Detect which cell encompasses the target text, then output its (x, y) center coordinate. 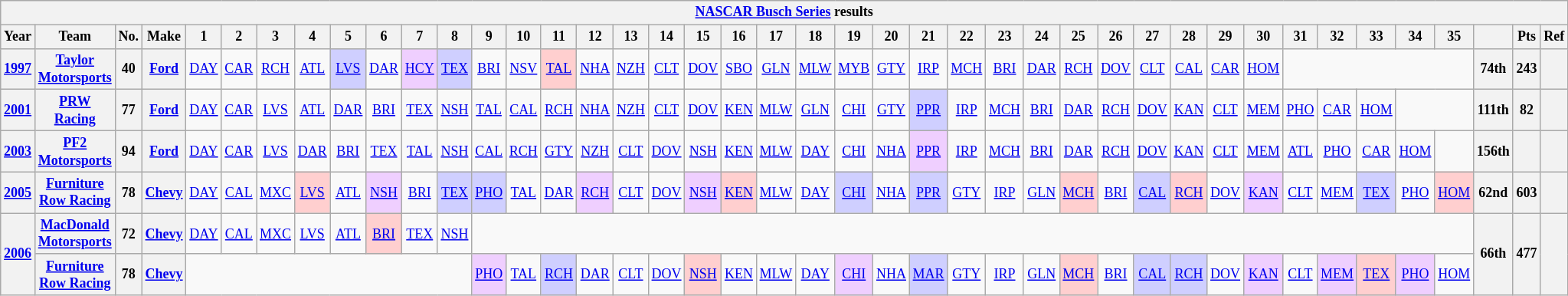
603 (1527, 192)
13 (631, 37)
NASCAR Busch Series results (784, 12)
8 (455, 37)
20 (892, 37)
23 (1005, 37)
35 (1454, 37)
12 (595, 37)
66th (1494, 255)
2 (239, 37)
MAR (928, 275)
2006 (18, 255)
111th (1494, 110)
7 (420, 37)
1 (204, 37)
19 (854, 37)
2003 (18, 151)
5 (348, 37)
Make (164, 37)
24 (1042, 37)
Taylor Motorsports (75, 69)
Team (75, 37)
21 (928, 37)
28 (1189, 37)
25 (1079, 37)
MYB (854, 69)
9 (489, 37)
17 (775, 37)
SBO (739, 69)
16 (739, 37)
1997 (18, 69)
22 (967, 37)
6 (385, 37)
77 (129, 110)
14 (666, 37)
156th (1494, 151)
18 (815, 37)
72 (129, 234)
32 (1337, 37)
4 (313, 37)
PF2 Motorsports (75, 151)
33 (1376, 37)
3 (276, 37)
Pts (1527, 37)
477 (1527, 255)
82 (1527, 110)
Year (18, 37)
62nd (1494, 192)
10 (523, 37)
40 (129, 69)
Ref (1554, 37)
243 (1527, 69)
74th (1494, 69)
27 (1152, 37)
2005 (18, 192)
26 (1116, 37)
29 (1226, 37)
MacDonald Motorsports (75, 234)
NSV (523, 69)
PRW Racing (75, 110)
2001 (18, 110)
No. (129, 37)
11 (559, 37)
HCY (420, 69)
31 (1301, 37)
34 (1416, 37)
94 (129, 151)
30 (1263, 37)
15 (703, 37)
